Scan for the cell matching the given text and deliver its [X, Y] coordinate at center. 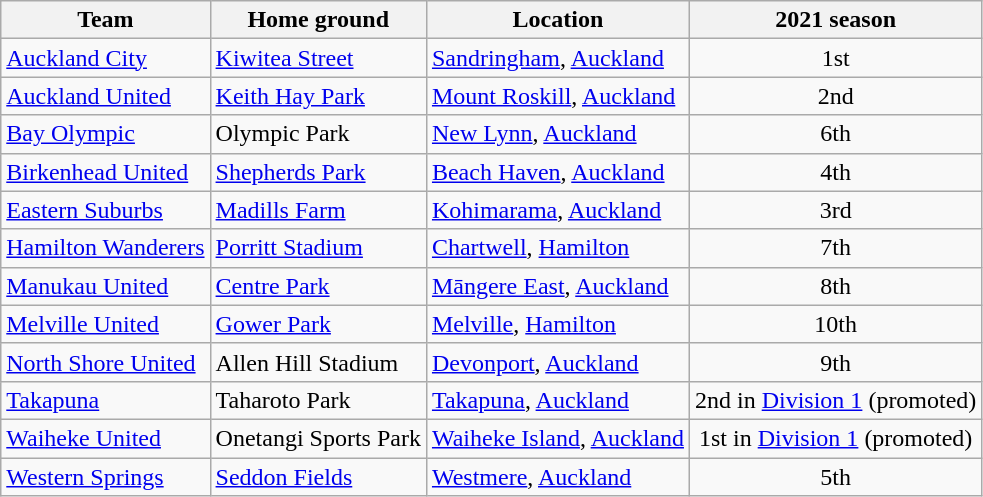
Bay Olympic [106, 134]
9th [835, 362]
Onetangi Sports Park [318, 438]
Taharoto Park [318, 400]
Shepherds Park [318, 172]
5th [835, 477]
Western Springs [106, 477]
Māngere East, Auckland [558, 286]
Kiwitea Street [318, 58]
Olympic Park [318, 134]
Westmere, Auckland [558, 477]
Sandringham, Auckland [558, 58]
Centre Park [318, 286]
Kohimarama, Auckland [558, 210]
Gower Park [318, 324]
10th [835, 324]
1st in Division 1 (promoted) [835, 438]
1st [835, 58]
Devonport, Auckland [558, 362]
Keith Hay Park [318, 96]
Auckland United [106, 96]
Team [106, 20]
Birkenhead United [106, 172]
2021 season [835, 20]
Manukau United [106, 286]
Chartwell, Hamilton [558, 248]
Madills Farm [318, 210]
4th [835, 172]
Hamilton Wanderers [106, 248]
Melville United [106, 324]
Waiheke Island, Auckland [558, 438]
Takapuna [106, 400]
Mount Roskill, Auckland [558, 96]
Auckland City [106, 58]
North Shore United [106, 362]
Melville, Hamilton [558, 324]
Allen Hill Stadium [318, 362]
Takapuna, Auckland [558, 400]
New Lynn, Auckland [558, 134]
2nd in Division 1 (promoted) [835, 400]
3rd [835, 210]
Home ground [318, 20]
6th [835, 134]
Porritt Stadium [318, 248]
Location [558, 20]
Beach Haven, Auckland [558, 172]
Waiheke United [106, 438]
8th [835, 286]
2nd [835, 96]
7th [835, 248]
Eastern Suburbs [106, 210]
Seddon Fields [318, 477]
